Detect which cell encompasses the target text, then output its [x, y] center coordinate. 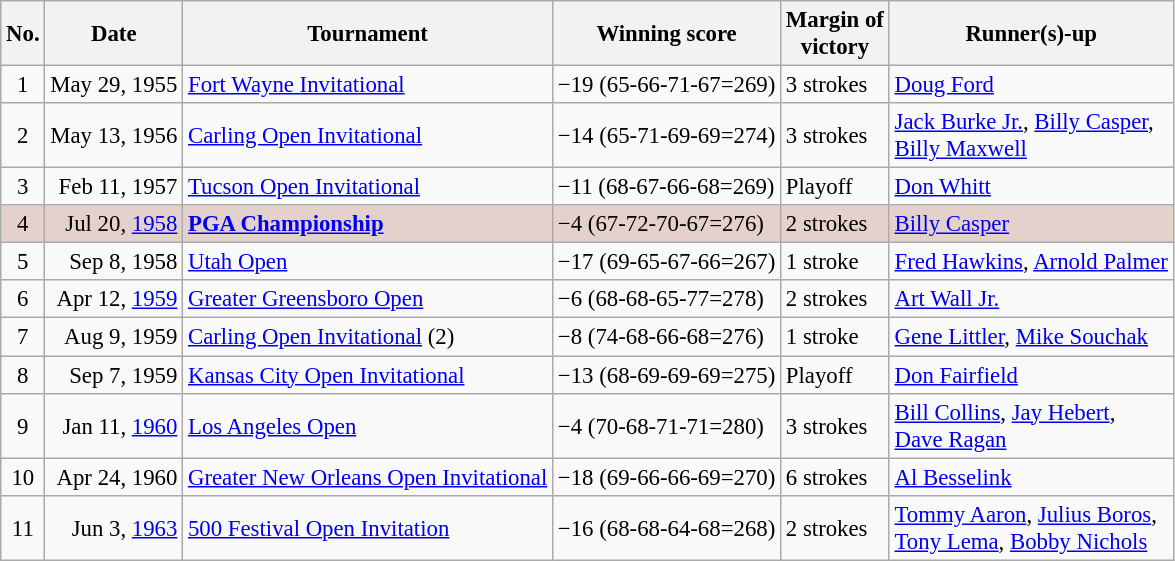
3 [23, 187]
Jun 3, 1963 [114, 528]
Sep 7, 1959 [114, 375]
Apr 24, 1960 [114, 477]
Don Whitt [1031, 187]
Tucson Open Invitational [368, 187]
10 [23, 477]
−17 (69-65-67-66=267) [667, 262]
9 [23, 426]
−19 (65-66-71-67=269) [667, 85]
Los Angeles Open [368, 426]
5 [23, 262]
May 29, 1955 [114, 85]
−16 (68-68-64-68=268) [667, 528]
Sep 8, 1958 [114, 262]
Utah Open [368, 262]
Greater Greensboro Open [368, 299]
Al Besselink [1031, 477]
Don Fairfield [1031, 375]
Margin ofvictory [836, 34]
−4 (70-68-71-71=280) [667, 426]
−18 (69-66-66-69=270) [667, 477]
−14 (65-71-69-69=274) [667, 136]
Fort Wayne Invitational [368, 85]
4 [23, 224]
May 13, 1956 [114, 136]
−13 (68-69-69-69=275) [667, 375]
Jul 20, 1958 [114, 224]
Jan 11, 1960 [114, 426]
Billy Casper [1031, 224]
11 [23, 528]
Carling Open Invitational (2) [368, 337]
6 strokes [836, 477]
Carling Open Invitational [368, 136]
500 Festival Open Invitation [368, 528]
PGA Championship [368, 224]
Fred Hawkins, Arnold Palmer [1031, 262]
Greater New Orleans Open Invitational [368, 477]
Tommy Aaron, Julius Boros, Tony Lema, Bobby Nichols [1031, 528]
8 [23, 375]
Aug 9, 1959 [114, 337]
7 [23, 337]
Doug Ford [1031, 85]
Apr 12, 1959 [114, 299]
Jack Burke Jr., Billy Casper, Billy Maxwell [1031, 136]
No. [23, 34]
6 [23, 299]
−4 (67-72-70-67=276) [667, 224]
Tournament [368, 34]
−11 (68-67-66-68=269) [667, 187]
Feb 11, 1957 [114, 187]
Date [114, 34]
−8 (74-68-66-68=276) [667, 337]
Gene Littler, Mike Souchak [1031, 337]
Art Wall Jr. [1031, 299]
Runner(s)-up [1031, 34]
Winning score [667, 34]
1 [23, 85]
2 [23, 136]
−6 (68-68-65-77=278) [667, 299]
Kansas City Open Invitational [368, 375]
Bill Collins, Jay Hebert, Dave Ragan [1031, 426]
